For the text-containing cell, return its midpoint in [x, y] coordinate format. 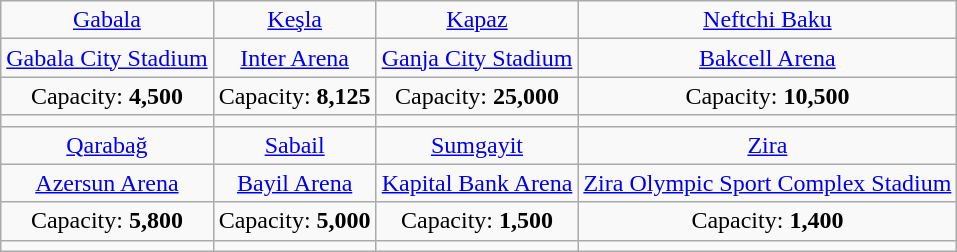
Zira Olympic Sport Complex Stadium [768, 183]
Capacity: 10,500 [768, 96]
Capacity: 25,000 [477, 96]
Neftchi Baku [768, 20]
Sumgayit [477, 145]
Capacity: 1,400 [768, 221]
Keşla [294, 20]
Bayil Arena [294, 183]
Capacity: 5,800 [107, 221]
Gabala City Stadium [107, 58]
Kapital Bank Arena [477, 183]
Qarabağ [107, 145]
Gabala [107, 20]
Bakcell Arena [768, 58]
Sabail [294, 145]
Zira [768, 145]
Capacity: 5,000 [294, 221]
Ganja City Stadium [477, 58]
Azersun Arena [107, 183]
Inter Arena [294, 58]
Capacity: 1,500 [477, 221]
Capacity: 8,125 [294, 96]
Capacity: 4,500 [107, 96]
Kapaz [477, 20]
